Locate the cell with the specified text and output its (X, Y) center coordinate. 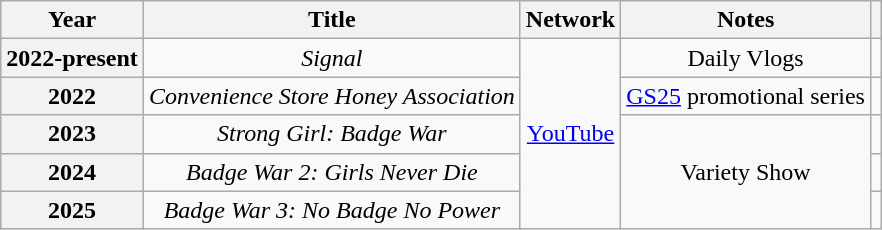
Network (570, 20)
Badge War 2: Girls Never Die (332, 172)
Signal (332, 58)
2023 (72, 134)
YouTube (570, 134)
Variety Show (746, 172)
Year (72, 20)
Badge War 3: No Badge No Power (332, 210)
2022-present (72, 58)
GS25 promotional series (746, 96)
Notes (746, 20)
Convenience Store Honey Association (332, 96)
2022 (72, 96)
Strong Girl: Badge War (332, 134)
2024 (72, 172)
Daily Vlogs (746, 58)
Title (332, 20)
2025 (72, 210)
